Find where the given text appears and provide that cell's center as [X, Y] coordinate. 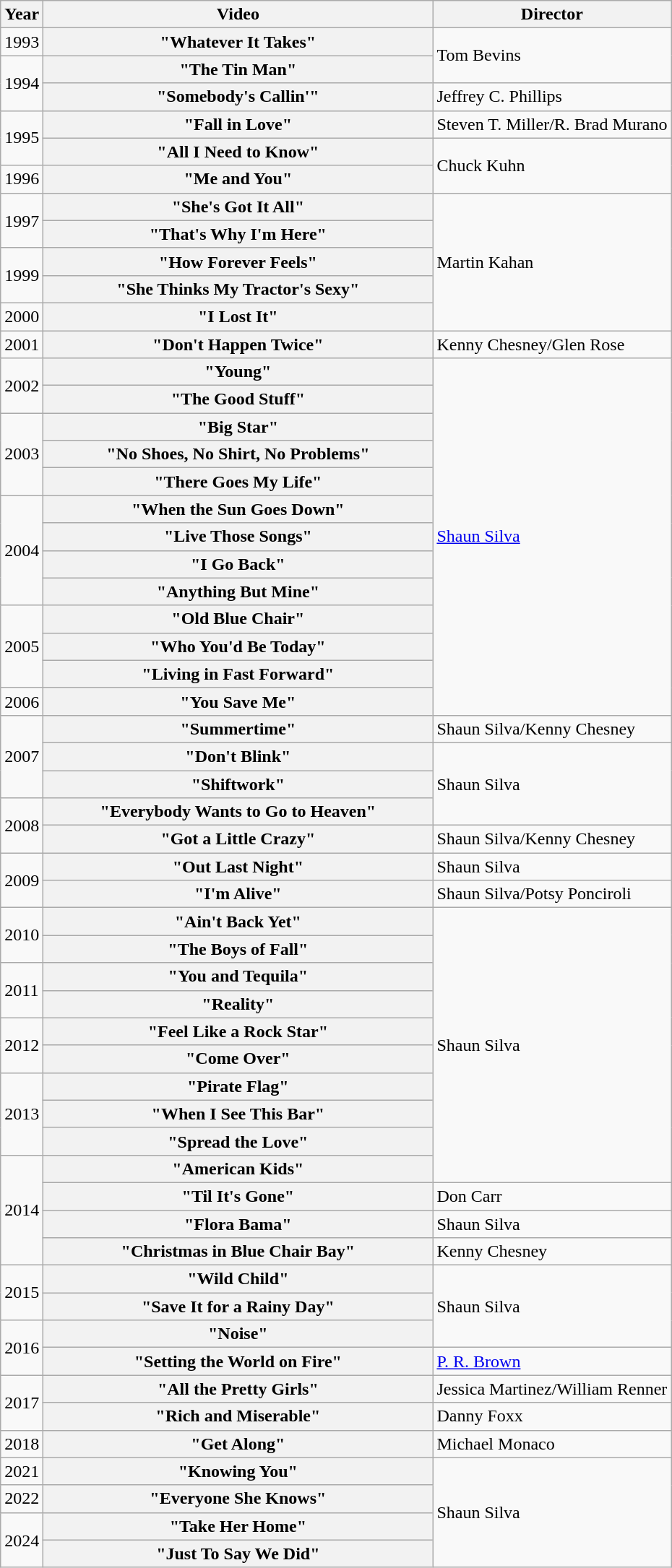
2013 [22, 1114]
2001 [22, 345]
2021 [22, 1471]
2015 [22, 1293]
2017 [22, 1403]
2002 [22, 386]
"Just To Say We Did" [238, 1554]
"That's Why I'm Here" [238, 234]
"All I Need to Know" [238, 152]
1999 [22, 275]
"I Go Back" [238, 564]
2005 [22, 646]
1993 [22, 42]
"Out Last Night" [238, 867]
2008 [22, 826]
2010 [22, 935]
P. R. Brown [552, 1361]
"Everyone She Knows" [238, 1499]
"When the Sun Goes Down" [238, 509]
"When I See This Bar" [238, 1114]
"She's Got It All" [238, 207]
"Pirate Flag" [238, 1086]
1996 [22, 179]
"Somebody's Callin'" [238, 97]
1995 [22, 138]
"Christmas in Blue Chair Bay" [238, 1252]
"Til It's Gone" [238, 1196]
"I Lost It" [238, 316]
"Setting the World on Fire" [238, 1361]
"Spread the Love" [238, 1141]
"How Forever Feels" [238, 261]
"Come Over" [238, 1059]
"The Good Stuff" [238, 399]
Michael Monaco [552, 1444]
"Rich and Miserable" [238, 1416]
"Wild Child" [238, 1279]
"Noise" [238, 1334]
2009 [22, 880]
2000 [22, 316]
2012 [22, 1045]
Kenny Chesney/Glen Rose [552, 345]
"All the Pretty Girls" [238, 1389]
Video [238, 14]
"You and Tequila" [238, 976]
2011 [22, 990]
"Live Those Songs" [238, 537]
"I'm Alive" [238, 894]
"Don't Happen Twice" [238, 345]
"Living in Fast Forward" [238, 674]
2003 [22, 454]
"Fall in Love" [238, 124]
"Don't Blink" [238, 756]
"Save It for a Rainy Day" [238, 1307]
"Old Blue Chair" [238, 619]
"No Shoes, No Shirt, No Problems" [238, 454]
Kenny Chesney [552, 1252]
Chuck Kuhn [552, 165]
2022 [22, 1499]
Tom Bevins [552, 56]
Danny Foxx [552, 1416]
"You Save Me" [238, 701]
"Take Her Home" [238, 1526]
2006 [22, 701]
Martin Kahan [552, 261]
Jeffrey C. Phillips [552, 97]
"Who You'd Be Today" [238, 646]
"Ain't Back Yet" [238, 922]
Shaun Silva/Potsy Ponciroli [552, 894]
"Get Along" [238, 1444]
Jessica Martinez/William Renner [552, 1389]
2004 [22, 550]
1997 [22, 220]
Director [552, 14]
2016 [22, 1348]
"Whatever It Takes" [238, 42]
"Got a Little Crazy" [238, 839]
"The Tin Man" [238, 69]
"Me and You" [238, 179]
"Big Star" [238, 427]
"Knowing You" [238, 1471]
2014 [22, 1210]
"Summertime" [238, 729]
"She Thinks My Tractor's Sexy" [238, 289]
"Everybody Wants to Go to Heaven" [238, 812]
"There Goes My Life" [238, 482]
2024 [22, 1540]
"Reality" [238, 1004]
2018 [22, 1444]
"Feel Like a Rock Star" [238, 1031]
"Young" [238, 372]
"Shiftwork" [238, 784]
2007 [22, 756]
"Anything But Mine" [238, 592]
"The Boys of Fall" [238, 949]
"Flora Bama" [238, 1224]
Don Carr [552, 1196]
1994 [22, 83]
"American Kids" [238, 1169]
Year [22, 14]
Steven T. Miller/R. Brad Murano [552, 124]
